Detect which cell encompasses the target text, then output its [x, y] center coordinate. 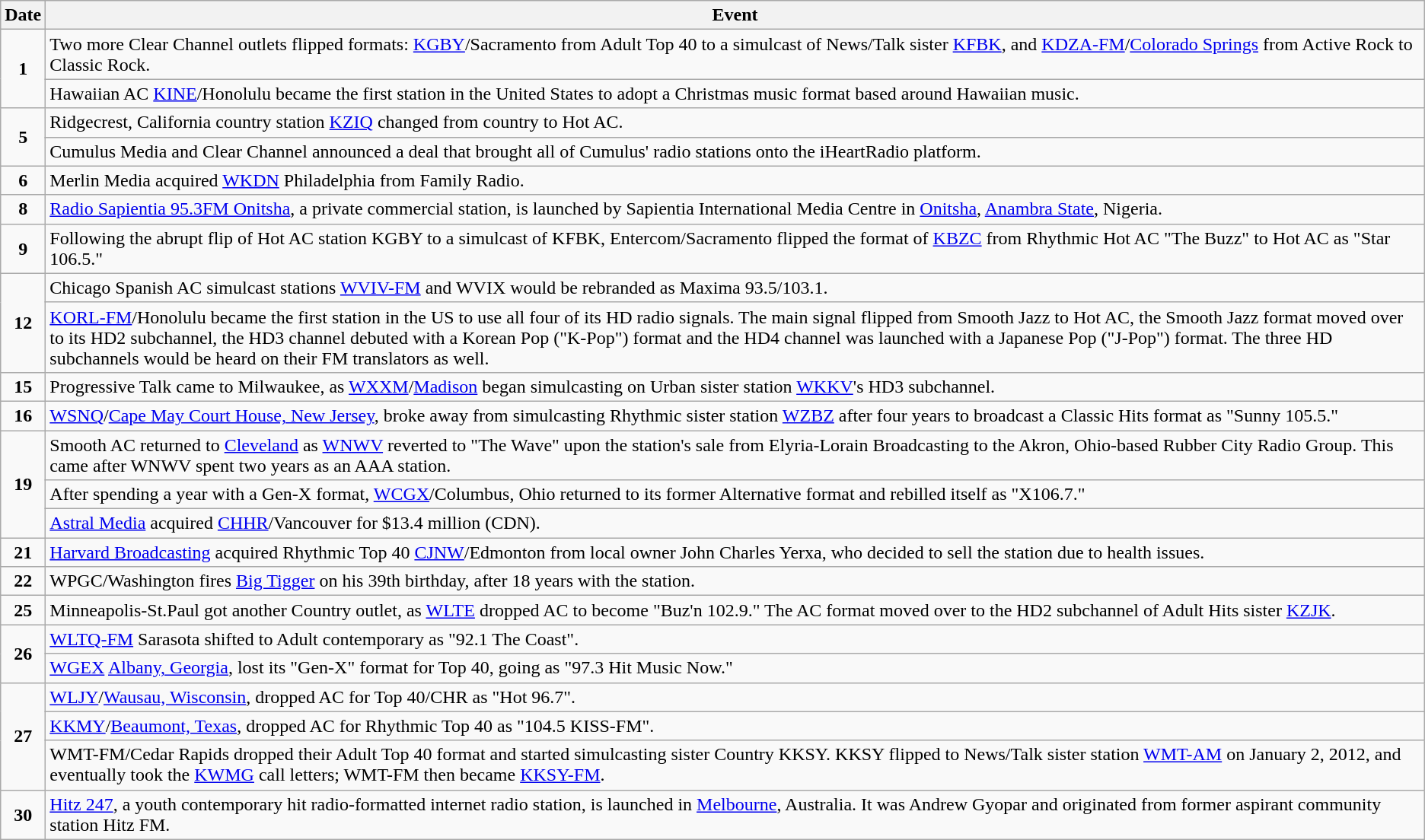
15 [23, 387]
Hawaiian AC KINE/Honolulu became the first station in the United States to adopt a Christmas music format based around Hawaiian music. [735, 94]
16 [23, 415]
27 [23, 737]
WGEX Albany, Georgia, lost its "Gen-X" format for Top 40, going as "97.3 Hit Music Now." [735, 668]
After spending a year with a Gen-X format, WCGX/Columbus, Ohio returned to its former Alternative format and rebilled itself as "X106.7." [735, 495]
Astral Media acquired CHHR/Vancouver for $13.4 million (CDN). [735, 523]
8 [23, 209]
9 [23, 248]
25 [23, 610]
19 [23, 484]
Date [23, 15]
26 [23, 654]
Progressive Talk came to Milwaukee, as WXXM/Madison began simulcasting on Urban sister station WKKV's HD3 subchannel. [735, 387]
WLTQ-FM Sarasota shifted to Adult contemporary as "92.1 The Coast". [735, 639]
1 [23, 68]
5 [23, 137]
KKMY/Beaumont, Texas, dropped AC for Rhythmic Top 40 as "104.5 KISS-FM". [735, 726]
Merlin Media acquired WKDN Philadelphia from Family Radio. [735, 180]
Event [735, 15]
30 [23, 814]
Chicago Spanish AC simulcast stations WVIV-FM and WVIX would be rebranded as Maxima 93.5/103.1. [735, 288]
Radio Sapientia 95.3FM Onitsha, a private commercial station, is launched by Sapientia International Media Centre in Onitsha, Anambra State, Nigeria. [735, 209]
6 [23, 180]
Ridgecrest, California country station KZIQ changed from country to Hot AC. [735, 123]
22 [23, 581]
Cumulus Media and Clear Channel announced a deal that brought all of Cumulus' radio stations onto the iHeartRadio platform. [735, 151]
WPGC/Washington fires Big Tigger on his 39th birthday, after 18 years with the station. [735, 581]
12 [23, 323]
WLJY/Wausau, Wisconsin, dropped AC for Top 40/CHR as "Hot 96.7". [735, 697]
21 [23, 552]
